Pinpoint the cell where the given text exists, returning its [x, y] midpoint coordinate. 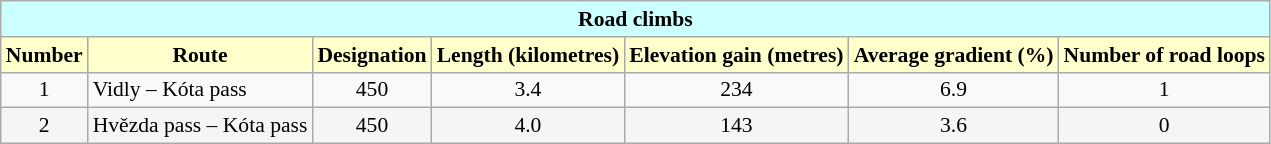
Route [200, 55]
4.0 [528, 126]
Elevation gain (metres) [736, 55]
Vidly – Kóta pass [200, 90]
0 [1164, 126]
Designation [372, 55]
143 [736, 126]
6.9 [954, 90]
Road climbs [636, 19]
Average gradient (%) [954, 55]
Number [44, 55]
234 [736, 90]
3.4 [528, 90]
2 [44, 126]
Length (kilometres) [528, 55]
Hvězda pass – Kóta pass [200, 126]
Number of road loops [1164, 55]
3.6 [954, 126]
